Output the (x, y) coordinate of the center of the cell containing the given text.  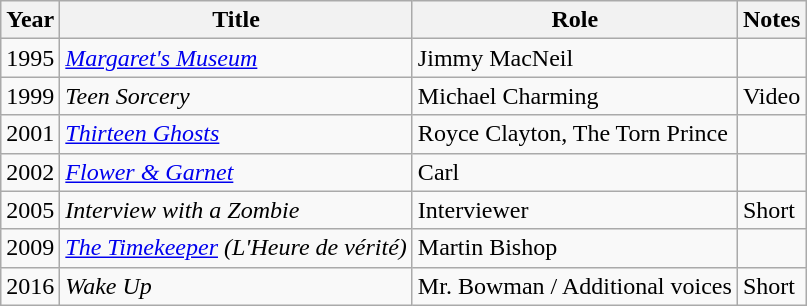
Thirteen Ghosts (236, 134)
The Timekeeper (L'Heure de vérité) (236, 248)
Wake Up (236, 286)
Mr. Bowman / Additional voices (574, 286)
Year (30, 20)
Carl (574, 172)
Interview with a Zombie (236, 210)
1999 (30, 96)
2001 (30, 134)
2005 (30, 210)
Michael Charming (574, 96)
Role (574, 20)
Title (236, 20)
Teen Sorcery (236, 96)
Flower & Garnet (236, 172)
2002 (30, 172)
Interviewer (574, 210)
Royce Clayton, The Torn Prince (574, 134)
1995 (30, 58)
2016 (30, 286)
Jimmy MacNeil (574, 58)
Martin Bishop (574, 248)
2009 (30, 248)
Video (771, 96)
Notes (771, 20)
Margaret's Museum (236, 58)
